Identify which cell holds the provided text, then report its [X, Y] central coordinate. 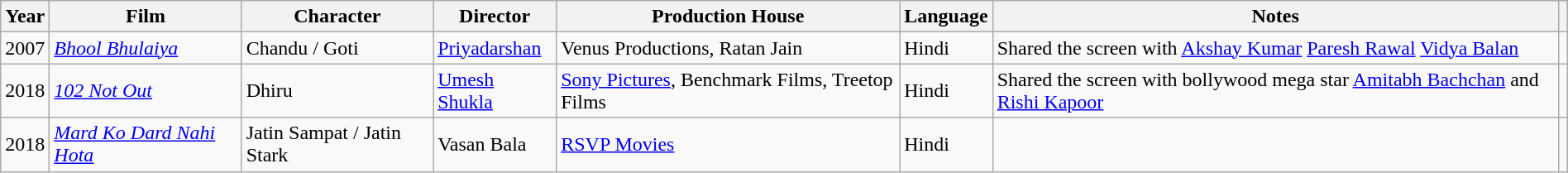
Umesh Shukla [495, 91]
102 Not Out [146, 91]
Production House [728, 17]
2007 [25, 48]
Venus Productions, Ratan Jain [728, 48]
Language [946, 17]
Director [495, 17]
Character [337, 17]
Year [25, 17]
RSVP Movies [728, 144]
Bhool Bhulaiya [146, 48]
Chandu / Goti [337, 48]
Sony Pictures, Benchmark Films, Treetop Films [728, 91]
Jatin Sampat / Jatin Stark [337, 144]
Notes [1275, 17]
Shared the screen with Akshay Kumar Paresh Rawal Vidya Balan [1275, 48]
Vasan Bala [495, 144]
Dhiru [337, 91]
Film [146, 17]
Priyadarshan [495, 48]
Shared the screen with bollywood mega star Amitabh Bachchan and Rishi Kapoor [1275, 91]
Mard Ko Dard Nahi Hota [146, 144]
